Scan for the cell matching the given text and deliver its [X, Y] coordinate at center. 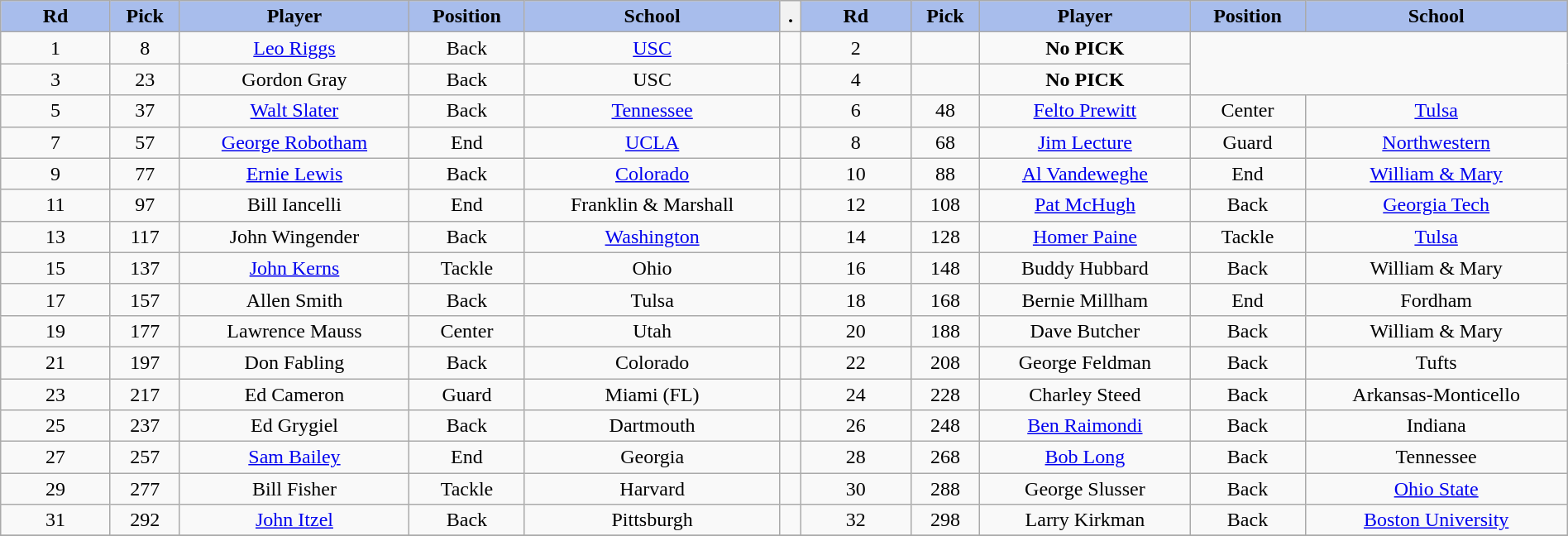
Dave Butcher [1085, 331]
Ben Raimondi [1085, 426]
268 [945, 457]
Franklin & Marshall [652, 205]
Sam Bailey [294, 457]
117 [145, 237]
Larry Kirkman [1085, 520]
148 [945, 268]
288 [945, 489]
28 [857, 457]
228 [945, 395]
4 [857, 79]
Washington [652, 237]
68 [945, 142]
Bernie Millham [1085, 299]
Lawrence Mauss [294, 331]
Utah [652, 331]
197 [145, 362]
14 [857, 237]
Ohio State [1436, 489]
248 [945, 426]
Tufts [1436, 362]
19 [56, 331]
25 [56, 426]
17 [56, 299]
Don Fabling [294, 362]
John Wingender [294, 237]
Al Vandeweghe [1085, 174]
George Feldman [1085, 362]
Ohio [652, 268]
257 [145, 457]
Fordham [1436, 299]
208 [945, 362]
Leo Riggs [294, 48]
Walt Slater [294, 111]
Georgia [652, 457]
21 [56, 362]
UCLA [652, 142]
Ed Grygiel [294, 426]
Bob Long [1085, 457]
. [791, 17]
Felto Prewitt [1085, 111]
298 [945, 520]
Boston University [1436, 520]
Arkansas-Monticello [1436, 395]
30 [857, 489]
108 [945, 205]
Harvard [652, 489]
26 [857, 426]
177 [145, 331]
32 [857, 520]
Indiana [1436, 426]
Northwestern [1436, 142]
88 [945, 174]
7 [56, 142]
3 [56, 79]
Dartmouth [652, 426]
Charley Steed [1085, 395]
9 [56, 174]
Ed Cameron [294, 395]
Gordon Gray [294, 79]
128 [945, 237]
27 [56, 457]
Jim Lecture [1085, 142]
16 [857, 268]
Homer Paine [1085, 237]
2 [857, 48]
John Itzel [294, 520]
157 [145, 299]
1 [56, 48]
Pittsburgh [652, 520]
15 [56, 268]
188 [945, 331]
Miami (FL) [652, 395]
22 [857, 362]
137 [145, 268]
George Slusser [1085, 489]
168 [945, 299]
George Robotham [294, 142]
13 [56, 237]
217 [145, 395]
31 [56, 520]
Pat McHugh [1085, 205]
10 [857, 174]
277 [145, 489]
37 [145, 111]
292 [145, 520]
5 [56, 111]
Buddy Hubbard [1085, 268]
18 [857, 299]
12 [857, 205]
Allen Smith [294, 299]
57 [145, 142]
24 [857, 395]
29 [56, 489]
Bill Fisher [294, 489]
Georgia Tech [1436, 205]
Bill Iancelli [294, 205]
Ernie Lewis [294, 174]
77 [145, 174]
48 [945, 111]
John Kerns [294, 268]
237 [145, 426]
97 [145, 205]
20 [857, 331]
11 [56, 205]
6 [857, 111]
